Return the [x, y] coordinate for the center point of the cell that contains the specified text.  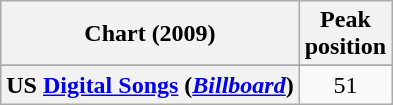
51 [345, 85]
Peakposition [345, 34]
Chart (2009) [150, 34]
US Digital Songs (Billboard) [150, 85]
